Return the [X, Y] coordinate for the center point of the cell that contains the specified text.  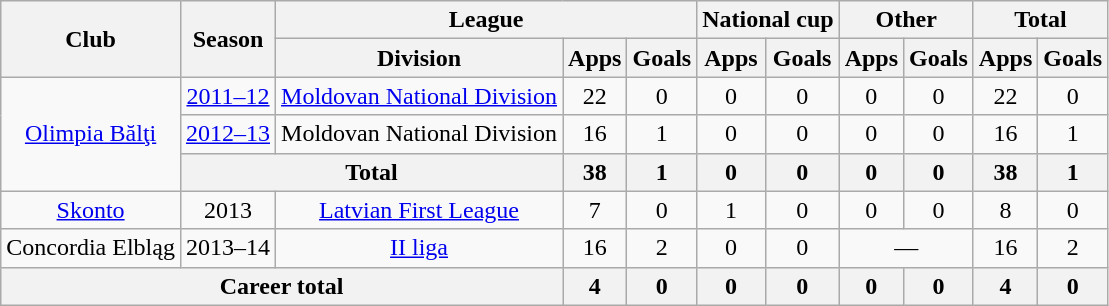
Skonto [91, 210]
Other [906, 20]
Career total [282, 286]
2013–14 [228, 248]
Olimpia Bălţi [91, 134]
II liga [420, 248]
7 [595, 210]
Latvian First League [420, 210]
Season [228, 39]
2012–13 [228, 134]
Division [420, 58]
League [486, 20]
2011–12 [228, 96]
— [906, 248]
Concordia Elbląg [91, 248]
8 [1005, 210]
Club [91, 39]
2013 [228, 210]
National cup [768, 20]
